Locate the cell with the specified text and output its [X, Y] center coordinate. 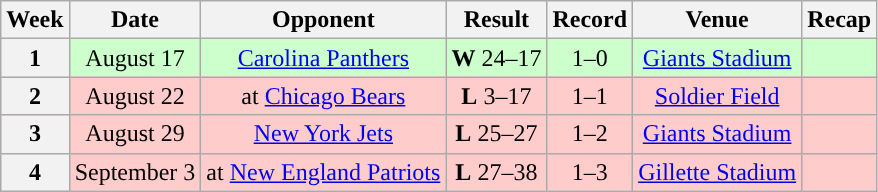
1–3 [590, 172]
at Chicago Bears [324, 96]
1–2 [590, 134]
Carolina Panthers [324, 58]
at New England Patriots [324, 172]
Soldier Field [718, 96]
September 3 [135, 172]
August 29 [135, 134]
W 24–17 [496, 58]
1–1 [590, 96]
3 [35, 134]
Opponent [324, 20]
Record [590, 20]
L 25–27 [496, 134]
Week [35, 20]
Venue [718, 20]
August 17 [135, 58]
Date [135, 20]
L 27–38 [496, 172]
Result [496, 20]
Recap [840, 20]
1 [35, 58]
Gillette Stadium [718, 172]
4 [35, 172]
L 3–17 [496, 96]
2 [35, 96]
New York Jets [324, 134]
August 22 [135, 96]
1–0 [590, 58]
